Extract the (X, Y) coordinate from the center of the cell holding the provided text.  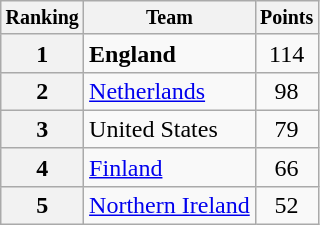
Finland (170, 167)
Points (286, 18)
3 (42, 129)
England (170, 53)
1 (42, 53)
79 (286, 129)
5 (42, 205)
Ranking (42, 18)
Northern Ireland (170, 205)
4 (42, 167)
52 (286, 205)
Netherlands (170, 91)
98 (286, 91)
Team (170, 18)
United States (170, 129)
2 (42, 91)
114 (286, 53)
66 (286, 167)
